Return (X, Y) of the center of cell containing provided text 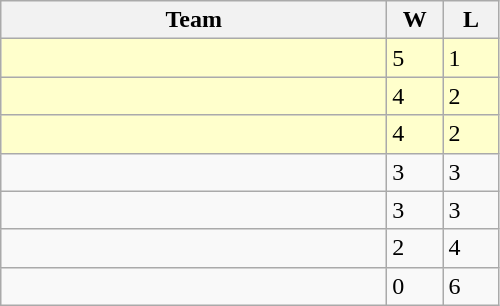
1 (471, 58)
W (415, 20)
6 (471, 286)
0 (415, 286)
5 (415, 58)
Team (194, 20)
L (471, 20)
